Identify which cell holds the provided text, then report its [x, y] central coordinate. 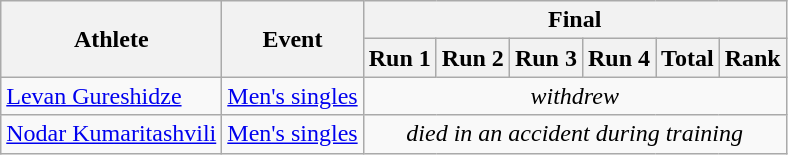
Athlete [112, 39]
died in an accident during training [574, 134]
Run 3 [546, 58]
Final [574, 20]
Rank [752, 58]
Levan Gureshidze [112, 96]
withdrew [574, 96]
Event [292, 39]
Nodar Kumaritashvili [112, 134]
Run 4 [618, 58]
Run 2 [472, 58]
Run 1 [400, 58]
Total [688, 58]
